Find where the given text appears and provide that cell's center as (x, y) coordinate. 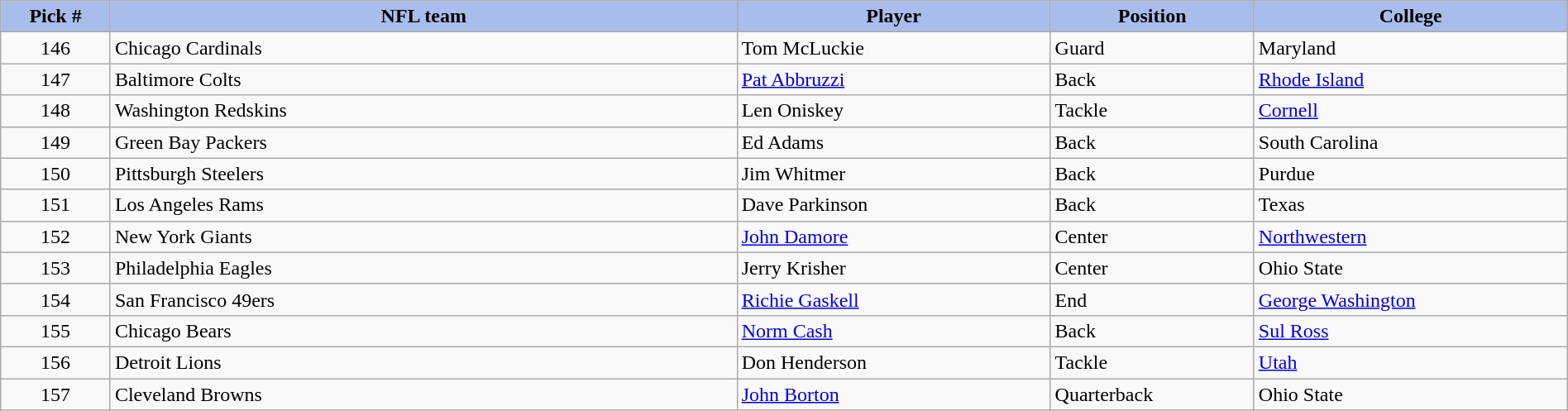
Washington Redskins (423, 111)
Maryland (1411, 48)
155 (56, 331)
Baltimore Colts (423, 79)
Pat Abbruzzi (893, 79)
149 (56, 142)
San Francisco 49ers (423, 299)
New York Giants (423, 237)
151 (56, 205)
End (1152, 299)
John Borton (893, 394)
Len Oniskey (893, 111)
Rhode Island (1411, 79)
153 (56, 268)
Utah (1411, 362)
Jim Whitmer (893, 174)
157 (56, 394)
Texas (1411, 205)
154 (56, 299)
NFL team (423, 17)
Tom McLuckie (893, 48)
Green Bay Packers (423, 142)
150 (56, 174)
South Carolina (1411, 142)
Position (1152, 17)
Pittsburgh Steelers (423, 174)
Los Angeles Rams (423, 205)
Chicago Bears (423, 331)
Jerry Krisher (893, 268)
Ed Adams (893, 142)
Sul Ross (1411, 331)
Chicago Cardinals (423, 48)
Cornell (1411, 111)
Don Henderson (893, 362)
147 (56, 79)
146 (56, 48)
George Washington (1411, 299)
Richie Gaskell (893, 299)
152 (56, 237)
Quarterback (1152, 394)
156 (56, 362)
Dave Parkinson (893, 205)
College (1411, 17)
Detroit Lions (423, 362)
Cleveland Browns (423, 394)
John Damore (893, 237)
148 (56, 111)
Northwestern (1411, 237)
Player (893, 17)
Pick # (56, 17)
Philadelphia Eagles (423, 268)
Norm Cash (893, 331)
Guard (1152, 48)
Purdue (1411, 174)
